For the text-containing cell, return its midpoint in [x, y] coordinate format. 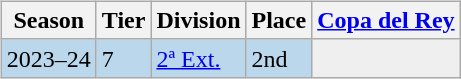
Season [48, 20]
Copa del Rey [386, 20]
7 [124, 58]
2023–24 [48, 58]
2nd [279, 58]
Division [198, 20]
2ª Ext. [198, 58]
Place [279, 20]
Tier [124, 20]
